Detect which cell encompasses the target text, then output its [X, Y] center coordinate. 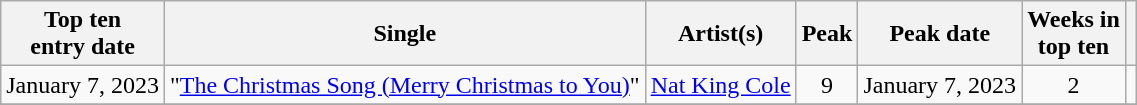
Weeks intop ten [1074, 34]
Single [404, 34]
"The Christmas Song (Merry Christmas to You)" [404, 85]
2 [1074, 85]
9 [827, 85]
Top tenentry date [83, 34]
Peak [827, 34]
Artist(s) [720, 34]
Peak date [940, 34]
Nat King Cole [720, 85]
